Extract the (X, Y) coordinate from the center of the cell holding the provided text.  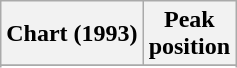
Chart (1993) (72, 34)
Peak position (189, 34)
